Find where the given text appears and provide that cell's center as [X, Y] coordinate. 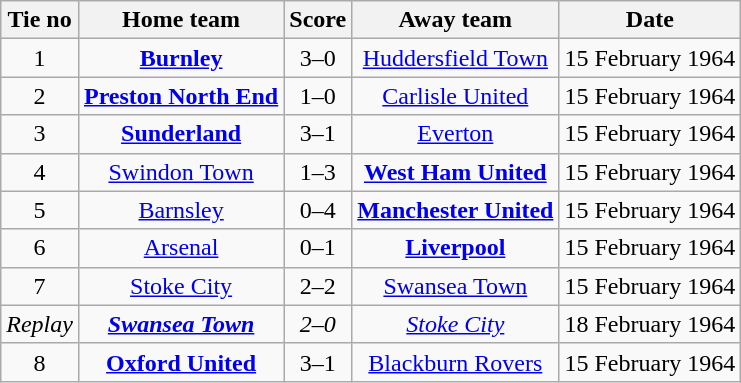
Sunderland [180, 134]
Swindon Town [180, 172]
Preston North End [180, 96]
Replay [40, 324]
2 [40, 96]
Blackburn Rovers [456, 362]
Arsenal [180, 248]
1–0 [318, 96]
1 [40, 58]
Score [318, 20]
Everton [456, 134]
1–3 [318, 172]
Oxford United [180, 362]
Away team [456, 20]
Carlisle United [456, 96]
7 [40, 286]
Date [650, 20]
8 [40, 362]
18 February 1964 [650, 324]
3–0 [318, 58]
2–2 [318, 286]
5 [40, 210]
4 [40, 172]
Tie no [40, 20]
West Ham United [456, 172]
2–0 [318, 324]
Barnsley [180, 210]
0–4 [318, 210]
Huddersfield Town [456, 58]
Home team [180, 20]
Manchester United [456, 210]
3 [40, 134]
Liverpool [456, 248]
Burnley [180, 58]
6 [40, 248]
0–1 [318, 248]
